Return (x, y) of the center of cell containing provided text 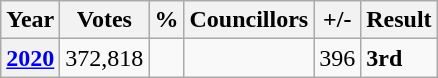
2020 (30, 58)
Year (30, 20)
396 (338, 58)
% (166, 20)
Councillors (249, 20)
+/- (338, 20)
372,818 (104, 58)
3rd (399, 58)
Votes (104, 20)
Result (399, 20)
